Extract the [X, Y] coordinate from the center of the cell holding the provided text.  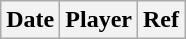
Ref [160, 20]
Player [99, 20]
Date [30, 20]
